Find where the given text appears and provide that cell's center as (X, Y) coordinate. 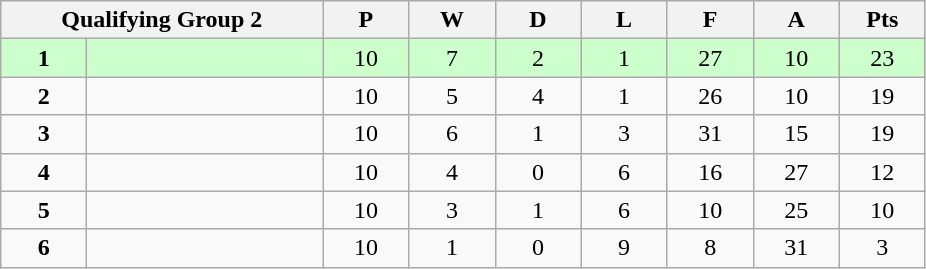
16 (710, 172)
12 (882, 172)
F (710, 20)
8 (710, 248)
L (624, 20)
D (538, 20)
23 (882, 58)
26 (710, 96)
Qualifying Group 2 (162, 20)
7 (452, 58)
P (366, 20)
Pts (882, 20)
A (796, 20)
25 (796, 210)
15 (796, 134)
9 (624, 248)
W (452, 20)
